Return [X, Y] of the center of cell containing provided text 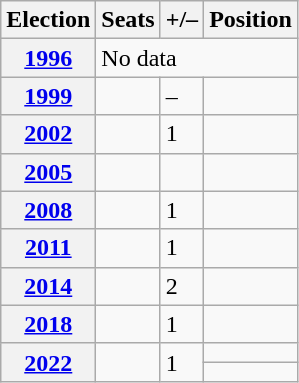
2018 [48, 324]
2002 [48, 134]
2014 [48, 286]
1996 [48, 58]
Seats [128, 20]
2005 [48, 172]
Position [251, 20]
+/– [182, 20]
Election [48, 20]
2022 [48, 362]
2008 [48, 210]
– [182, 96]
No data [197, 58]
2 [182, 286]
2011 [48, 248]
1999 [48, 96]
